Scan for the cell matching the given text and deliver its [x, y] coordinate at center. 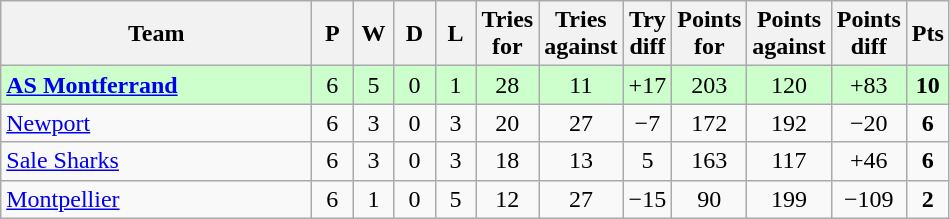
90 [710, 199]
2 [928, 199]
Points against [789, 34]
−15 [648, 199]
Team [156, 34]
11 [581, 85]
199 [789, 199]
−109 [868, 199]
Newport [156, 123]
Pts [928, 34]
10 [928, 85]
P [332, 34]
Sale Sharks [156, 161]
Points for [710, 34]
12 [508, 199]
+17 [648, 85]
120 [789, 85]
Montpellier [156, 199]
117 [789, 161]
172 [710, 123]
163 [710, 161]
Try diff [648, 34]
Tries against [581, 34]
W [374, 34]
AS Montferrand [156, 85]
+83 [868, 85]
Tries for [508, 34]
18 [508, 161]
Points diff [868, 34]
+46 [868, 161]
−20 [868, 123]
192 [789, 123]
28 [508, 85]
L [456, 34]
20 [508, 123]
−7 [648, 123]
D [414, 34]
203 [710, 85]
13 [581, 161]
